Return (X, Y) of the center of cell containing provided text 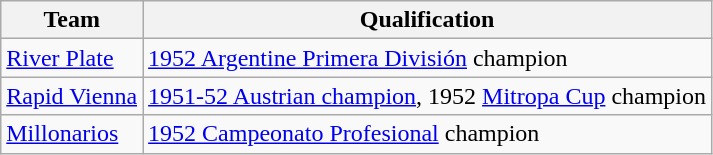
River Plate (72, 58)
Team (72, 20)
Qualification (428, 20)
1951-52 Austrian champion, 1952 Mitropa Cup champion (428, 96)
Rapid Vienna (72, 96)
1952 Campeonato Profesional champion (428, 134)
Millonarios (72, 134)
1952 Argentine Primera División champion (428, 58)
